Return the [X, Y] coordinate for the center point of the cell that contains the specified text.  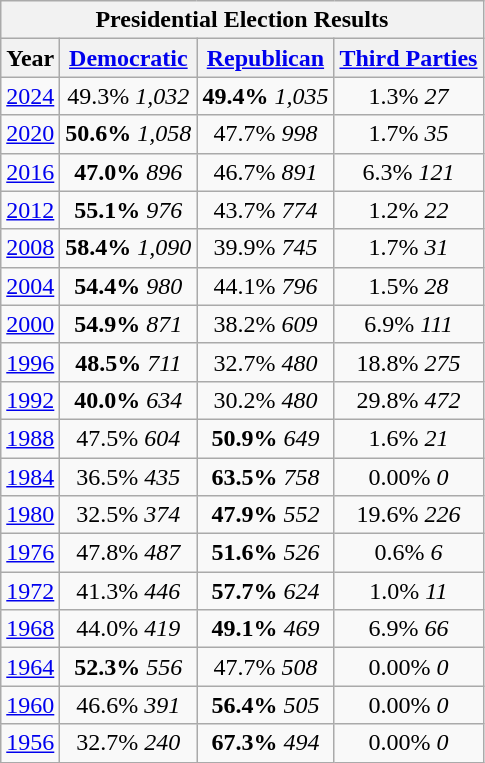
18.8% 275 [408, 362]
67.3% 494 [266, 743]
2000 [30, 324]
44.0% 419 [128, 629]
47.8% 487 [128, 553]
1.0% 11 [408, 591]
2004 [30, 286]
1984 [30, 477]
1.5% 28 [408, 286]
47.7% 508 [266, 667]
1.3% 27 [408, 96]
1.6% 21 [408, 438]
1.7% 35 [408, 134]
51.6% 526 [266, 553]
43.7% 774 [266, 210]
49.1% 469 [266, 629]
49.4% 1,035 [266, 96]
Republican [266, 58]
44.1% 796 [266, 286]
48.5% 711 [128, 362]
47.0% 896 [128, 172]
30.2% 480 [266, 400]
54.9% 871 [128, 324]
2012 [30, 210]
54.4% 980 [128, 286]
46.7% 891 [266, 172]
63.5% 758 [266, 477]
1980 [30, 515]
39.9% 745 [266, 248]
41.3% 446 [128, 591]
56.4% 505 [266, 705]
2008 [30, 248]
6.9% 66 [408, 629]
1956 [30, 743]
1996 [30, 362]
47.9% 552 [266, 515]
58.4% 1,090 [128, 248]
1.7% 31 [408, 248]
47.5% 604 [128, 438]
0.6% 6 [408, 553]
36.5% 435 [128, 477]
40.0% 634 [128, 400]
50.9% 649 [266, 438]
52.3% 556 [128, 667]
1972 [30, 591]
Presidential Election Results [242, 20]
50.6% 1,058 [128, 134]
29.8% 472 [408, 400]
19.6% 226 [408, 515]
32.7% 480 [266, 362]
6.3% 121 [408, 172]
1960 [30, 705]
Democratic [128, 58]
2016 [30, 172]
49.3% 1,032 [128, 96]
47.7% 998 [266, 134]
38.2% 609 [266, 324]
57.7% 624 [266, 591]
1988 [30, 438]
Third Parties [408, 58]
46.6% 391 [128, 705]
55.1% 976 [128, 210]
Year [30, 58]
1964 [30, 667]
32.7% 240 [128, 743]
2024 [30, 96]
1976 [30, 553]
32.5% 374 [128, 515]
6.9% 111 [408, 324]
2020 [30, 134]
1968 [30, 629]
1992 [30, 400]
1.2% 22 [408, 210]
